Output the [X, Y] coordinate of the center of the cell containing the given text.  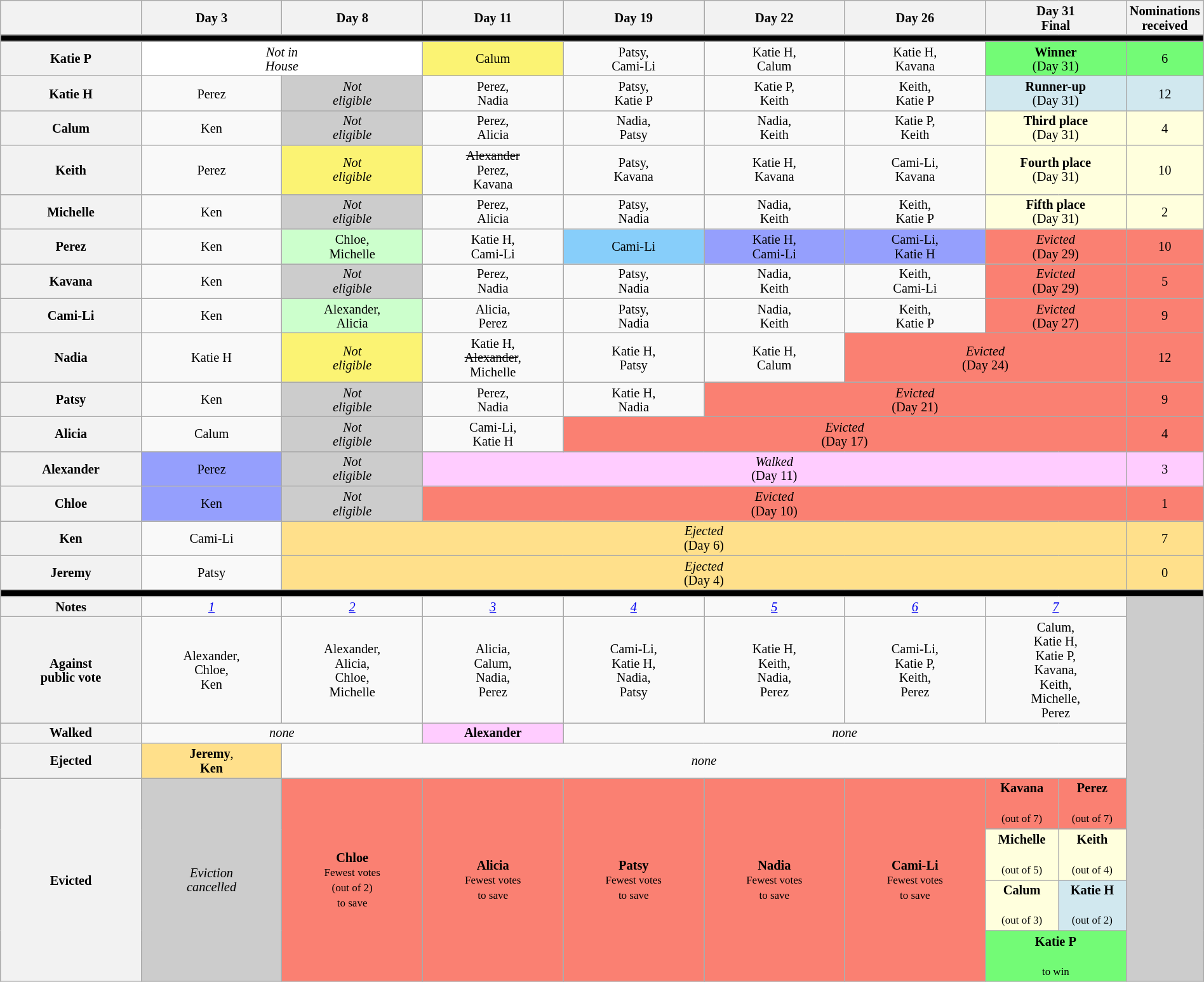
Keith (out of 4) [1092, 854]
PatsyFewest votesto save [634, 880]
Againstpublic vote [71, 669]
Evictioncancelled [211, 880]
Day 19 [634, 18]
Katie H,Nadia [634, 400]
Fifth place(Day 31) [1056, 212]
Kavana (out of 7) [1022, 803]
Calum (out of 3) [1022, 905]
Michelle [71, 212]
Nadia,Patsy [634, 128]
Alicia,Perez [493, 316]
Patsy,Kavana [634, 170]
Walked(Day 11) [774, 468]
Not inHouse [282, 58]
Walked [71, 733]
Evicted(Day 27) [1056, 316]
Ejected [71, 760]
Third place(Day 31) [1056, 128]
Day 22 [775, 18]
Alicia,Calum,Nadia,Perez [493, 669]
Katie H, Kavana [915, 58]
Cami-Li,Kavana [915, 170]
Katie H, Keith, Nadia, Perez [775, 669]
Calum,Katie H,Katie P,Kavana,Keith,Michelle,Perez [1056, 669]
Chloe,Michelle [352, 246]
Keith [71, 170]
ChloeFewest votes(out of 2)to save [352, 880]
Jeremy [71, 573]
Cami-Li,Katie H,Nadia,Patsy [634, 669]
Chloe [71, 504]
Alexander,Alicia [352, 316]
Evicted [71, 880]
Michelle (out of 5) [1022, 854]
Day 31Final [1056, 18]
Kavana [71, 281]
Alicia [71, 434]
Katie P to win [1056, 956]
Day 8 [352, 18]
AliciaFewest votesto save [493, 880]
Evicted(Day 10) [774, 504]
Katie H,Kavana [775, 170]
Fourth place(Day 31) [1056, 170]
0 [1165, 573]
Ejected(Day 6) [704, 538]
Notes [71, 606]
Perez (out of 7) [1092, 803]
Katie H (out of 2) [1092, 905]
Evicted(Day 17) [845, 434]
Keith,Cami-Li [915, 281]
Day 26 [915, 18]
Patsy,Cami-Li [634, 58]
Nadia [71, 357]
Day 3 [211, 18]
Patsy,Katie P [634, 93]
Evicted(Day 21) [916, 400]
Jeremy,Ken [211, 760]
Cami-Li, Katie P, Keith, Perez [915, 669]
Katie H,Alexander,Michelle [493, 357]
Cami-LiFewest votesto save [915, 880]
Alexander,Chloe,Ken [211, 669]
AlexanderPerez,Kavana [493, 170]
Runner-up(Day 31) [1056, 93]
Alexander,Alicia,Chloe,Michelle [352, 669]
Nominationsreceived [1165, 18]
Day 11 [493, 18]
Winner(Day 31) [1056, 58]
NadiaFewest votesto save [775, 880]
Ejected(Day 4) [704, 573]
Evicted(Day 24) [986, 357]
Katie P [71, 58]
Katie H,Patsy [634, 357]
